Return the (X, Y) coordinate for the center point of the cell that contains the specified text.  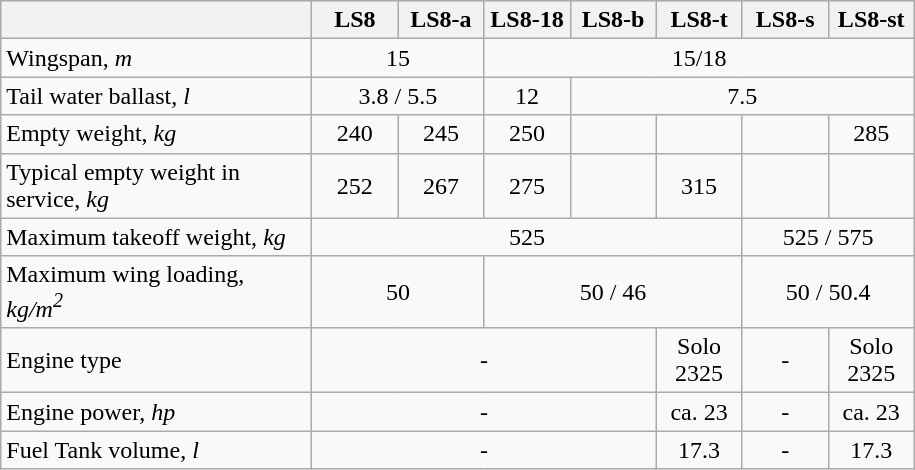
LS8-s (785, 20)
15/18 (699, 58)
LS8-b (613, 20)
245 (441, 134)
Engine type (156, 360)
252 (355, 186)
250 (527, 134)
7.5 (742, 96)
525 (527, 237)
LS8 (355, 20)
Maximum takeoff weight, kg (156, 237)
15 (398, 58)
3.8 / 5.5 (398, 96)
Tail water ballast, l (156, 96)
Engine power, hp (156, 412)
285 (871, 134)
240 (355, 134)
275 (527, 186)
Empty weight, kg (156, 134)
LS8-st (871, 20)
LS8-18 (527, 20)
315 (699, 186)
50 / 46 (613, 292)
50 (398, 292)
525 / 575 (828, 237)
Fuel Tank volume, l (156, 450)
12 (527, 96)
50 / 50.4 (828, 292)
Wingspan, m (156, 58)
LS8-a (441, 20)
LS8-t (699, 20)
267 (441, 186)
Maximum wing loading, kg/m2 (156, 292)
Typical empty weight in service, kg (156, 186)
